Search for the cell housing the specified text and yield its [X, Y] center coordinate. 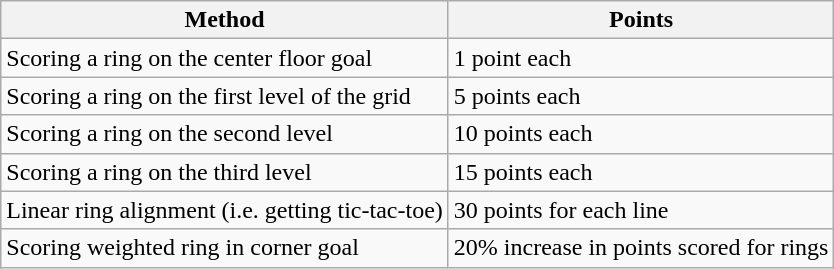
1 point each [641, 58]
Scoring a ring on the first level of the grid [225, 96]
15 points each [641, 172]
Linear ring alignment (i.e. getting tic-tac-toe) [225, 210]
Scoring a ring on the second level [225, 134]
20% increase in points scored for rings [641, 248]
30 points for each line [641, 210]
Method [225, 20]
10 points each [641, 134]
Scoring a ring on the center floor goal [225, 58]
Scoring weighted ring in corner goal [225, 248]
Scoring a ring on the third level [225, 172]
Points [641, 20]
5 points each [641, 96]
